Return the (x, y) coordinate for the center point of the cell that contains the specified text.  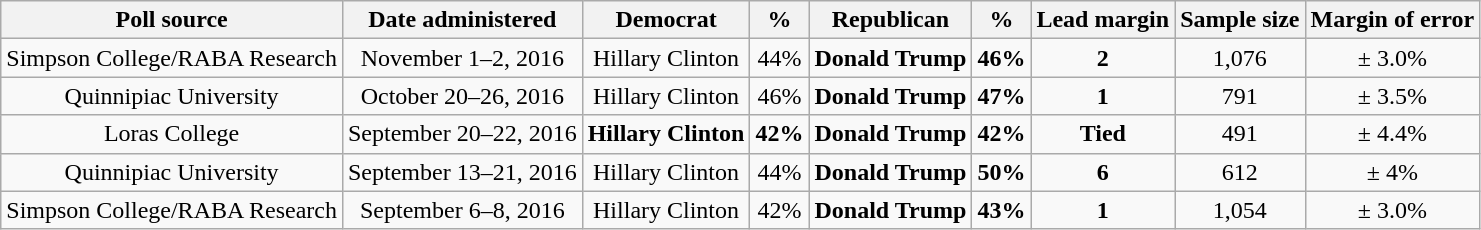
1,054 (1240, 210)
± 3.5% (1392, 96)
791 (1240, 96)
43% (1002, 210)
6 (1103, 172)
± 4.4% (1392, 134)
491 (1240, 134)
September 13–21, 2016 (462, 172)
November 1–2, 2016 (462, 58)
± 4% (1392, 172)
Sample size (1240, 20)
Democrat (666, 20)
Lead margin (1103, 20)
50% (1002, 172)
Date administered (462, 20)
2 (1103, 58)
October 20–26, 2016 (462, 96)
Tied (1103, 134)
612 (1240, 172)
September 20–22, 2016 (462, 134)
September 6–8, 2016 (462, 210)
Loras College (172, 134)
Poll source (172, 20)
Republican (890, 20)
Margin of error (1392, 20)
47% (1002, 96)
1,076 (1240, 58)
